Detect which cell encompasses the target text, then output its [x, y] center coordinate. 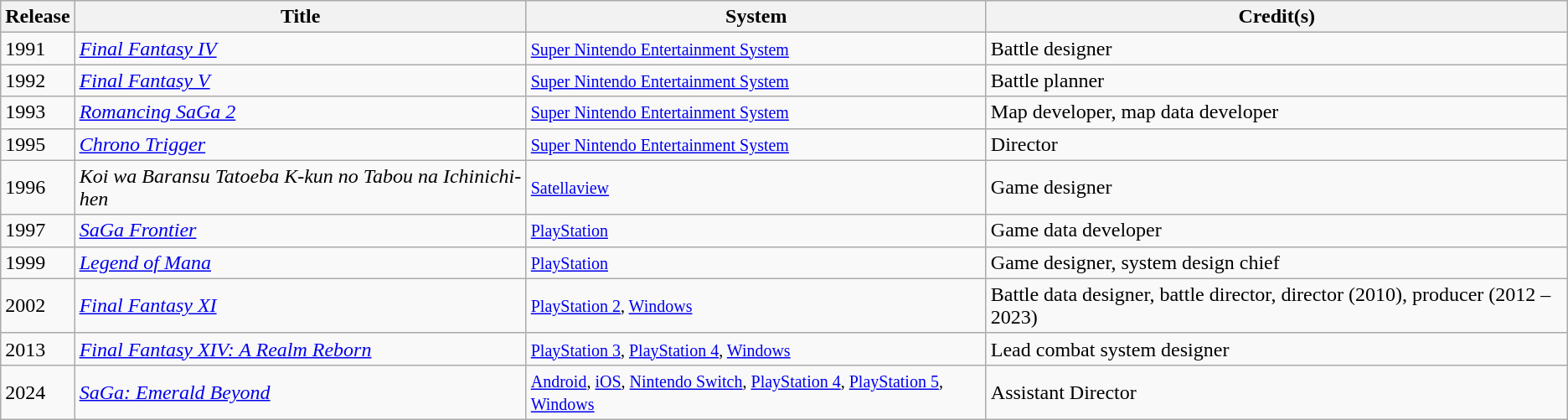
Chrono Trigger [300, 144]
Lead combat system designer [1277, 349]
Assistant Director [1277, 392]
System [756, 17]
1996 [38, 188]
Director [1277, 144]
1992 [38, 80]
1995 [38, 144]
Title [300, 17]
Romancing SaGa 2 [300, 112]
Game data developer [1277, 231]
2024 [38, 392]
Game designer [1277, 188]
Map developer, map data developer [1277, 112]
PlayStation 2, Windows [756, 305]
Battle designer [1277, 49]
SaGa Frontier [300, 231]
1991 [38, 49]
1997 [38, 231]
Battle planner [1277, 80]
Game designer, system design chief [1277, 262]
Satellaview [756, 188]
Koi wa Baransu Tatoeba K-kun no Tabou na Ichinichi-hen [300, 188]
2002 [38, 305]
SaGa: Emerald Beyond [300, 392]
Release [38, 17]
Battle data designer, battle director, director (2010), producer (2012 – 2023) [1277, 305]
Legend of Mana [300, 262]
PlayStation 3, PlayStation 4, Windows [756, 349]
Final Fantasy V [300, 80]
Android, iOS, Nintendo Switch, PlayStation 4, PlayStation 5, Windows [756, 392]
Final Fantasy XI [300, 305]
1993 [38, 112]
Credit(s) [1277, 17]
Final Fantasy IV [300, 49]
2013 [38, 349]
Final Fantasy XIV: A Realm Reborn [300, 349]
1999 [38, 262]
